Capture the cell that displays the provided text and extract its [x, y] central coordinate. 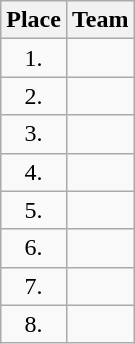
Place [34, 20]
8. [34, 324]
1. [34, 58]
6. [34, 248]
2. [34, 96]
3. [34, 134]
7. [34, 286]
Team [100, 20]
5. [34, 210]
4. [34, 172]
